Provide the [X, Y] coordinate of the cell's center where the given text is located.  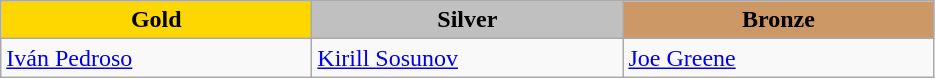
Bronze [778, 20]
Gold [156, 20]
Joe Greene [778, 58]
Kirill Sosunov [468, 58]
Iván Pedroso [156, 58]
Silver [468, 20]
